Provide the (X, Y) coordinate of the cell's center where the given text is located.  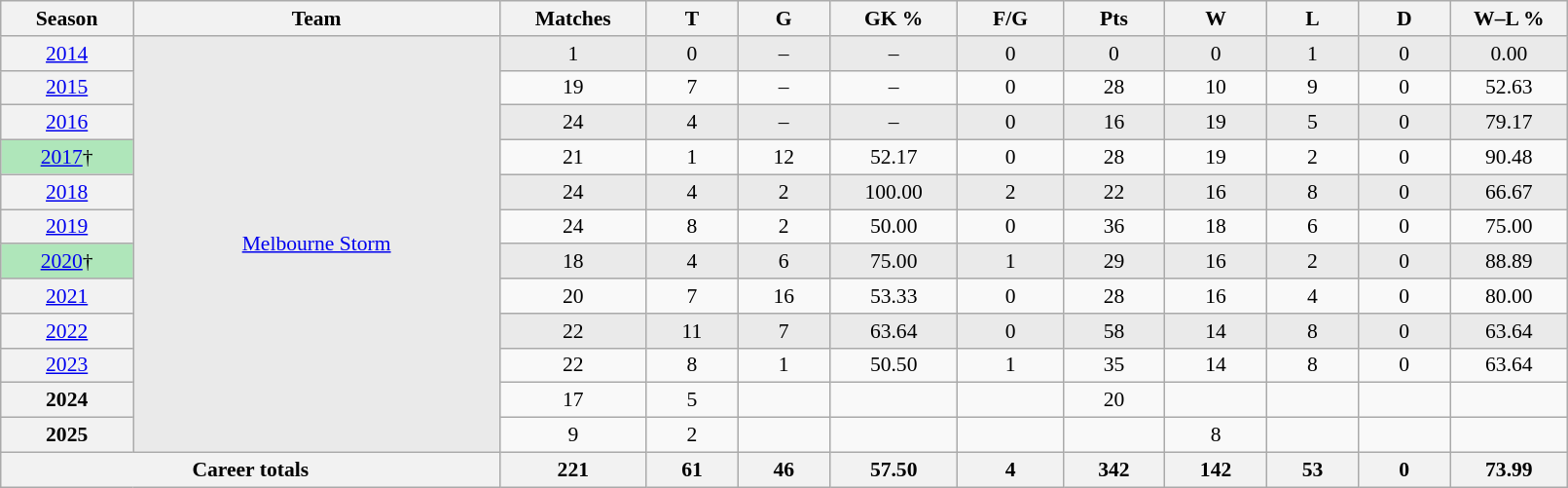
52.17 (893, 158)
2022 (67, 331)
142 (1217, 469)
100.00 (893, 192)
Melbourne Storm (317, 244)
2016 (67, 123)
46 (784, 469)
T (692, 19)
53 (1312, 469)
57.50 (893, 469)
221 (573, 469)
52.63 (1509, 88)
G (784, 19)
Matches (573, 19)
Team (317, 19)
11 (692, 331)
Pts (1113, 19)
2020† (67, 262)
2024 (67, 400)
12 (784, 158)
F/G (1010, 19)
2021 (67, 296)
W (1217, 19)
53.33 (893, 296)
58 (1113, 331)
50.00 (893, 227)
342 (1113, 469)
2015 (67, 88)
Career totals (251, 469)
80.00 (1509, 296)
L (1312, 19)
35 (1113, 365)
61 (692, 469)
79.17 (1509, 123)
2019 (67, 227)
17 (573, 400)
36 (1113, 227)
Season (67, 19)
10 (1217, 88)
2014 (67, 54)
2025 (67, 435)
W–L % (1509, 19)
88.89 (1509, 262)
D (1404, 19)
90.48 (1509, 158)
21 (573, 158)
73.99 (1509, 469)
29 (1113, 262)
50.50 (893, 365)
2017† (67, 158)
2023 (67, 365)
2018 (67, 192)
GK % (893, 19)
0.00 (1509, 54)
66.67 (1509, 192)
